Scan for the cell matching the given text and deliver its [x, y] coordinate at center. 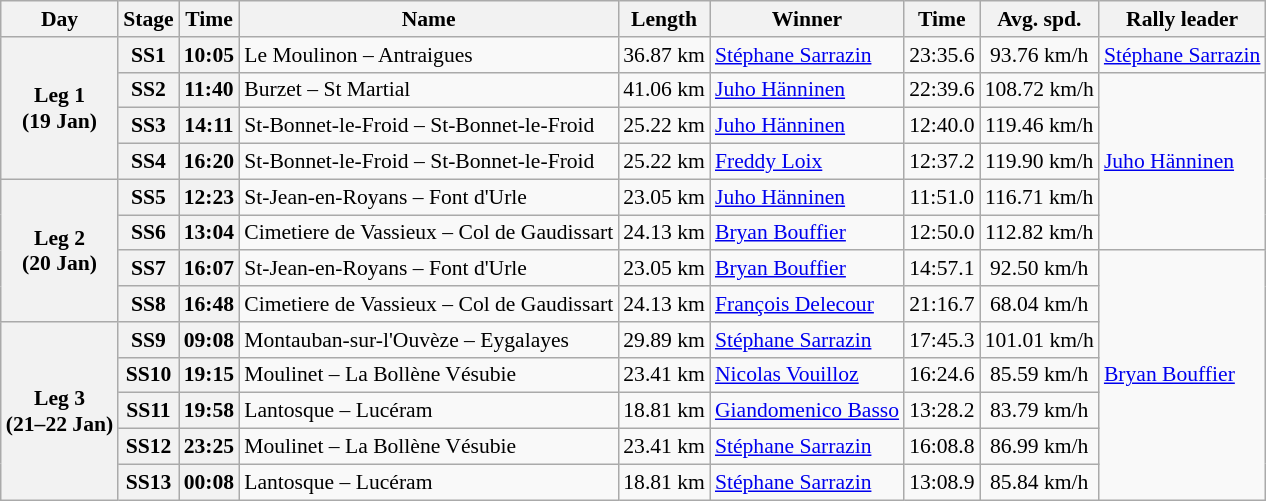
10:05 [209, 55]
SS11 [148, 411]
SS13 [148, 482]
Nicolas Vouilloz [807, 375]
85.84 km/h [1040, 482]
00:08 [209, 482]
16:08.8 [942, 447]
21:16.7 [942, 304]
Burzet – St Martial [428, 90]
17:45.3 [942, 340]
Leg 3(21–22 Jan) [60, 411]
13:08.9 [942, 482]
101.01 km/h [1040, 340]
16:48 [209, 304]
41.06 km [664, 90]
Leg 1(19 Jan) [60, 108]
12:50.0 [942, 233]
19:58 [209, 411]
Name [428, 19]
Day [60, 19]
Length [664, 19]
22:39.6 [942, 90]
23:25 [209, 447]
13:04 [209, 233]
13:28.2 [942, 411]
83.79 km/h [1040, 411]
Winner [807, 19]
SS2 [148, 90]
19:15 [209, 375]
11:51.0 [942, 197]
85.59 km/h [1040, 375]
Montauban-sur-l'Ouvèze – Eygalayes [428, 340]
Leg 2(20 Jan) [60, 250]
SS7 [148, 269]
14:57.1 [942, 269]
119.90 km/h [1040, 162]
112.82 km/h [1040, 233]
12:40.0 [942, 126]
68.04 km/h [1040, 304]
11:40 [209, 90]
14:11 [209, 126]
SS5 [148, 197]
93.76 km/h [1040, 55]
SS4 [148, 162]
108.72 km/h [1040, 90]
Giandomenico Basso [807, 411]
SS6 [148, 233]
Le Moulinon – Antraigues [428, 55]
SS8 [148, 304]
Stage [148, 19]
SS12 [148, 447]
23:35.6 [942, 55]
François Delecour [807, 304]
116.71 km/h [1040, 197]
16:20 [209, 162]
12:37.2 [942, 162]
16:24.6 [942, 375]
36.87 km [664, 55]
16:07 [209, 269]
12:23 [209, 197]
SS9 [148, 340]
29.89 km [664, 340]
Freddy Loix [807, 162]
119.46 km/h [1040, 126]
92.50 km/h [1040, 269]
Rally leader [1182, 19]
SS10 [148, 375]
SS1 [148, 55]
09:08 [209, 340]
86.99 km/h [1040, 447]
Avg. spd. [1040, 19]
SS3 [148, 126]
